Determine the [x, y] coordinate at the center of the cell enclosing the given text.  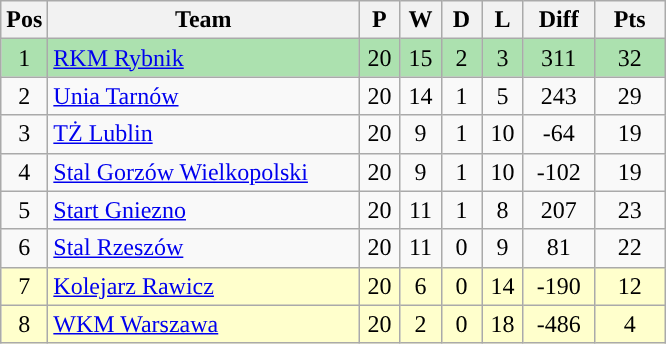
Stal Rzeszów [204, 248]
Unia Tarnów [204, 96]
32 [630, 58]
81 [558, 248]
7 [24, 286]
Stal Gorzów Wielkopolski [204, 172]
18 [502, 324]
Kolejarz Rawicz [204, 286]
12 [630, 286]
23 [630, 210]
-64 [558, 134]
P [380, 20]
W [420, 20]
-190 [558, 286]
243 [558, 96]
Pos [24, 20]
RKM Rybnik [204, 58]
D [462, 20]
311 [558, 58]
Pts [630, 20]
-486 [558, 324]
207 [558, 210]
15 [420, 58]
Diff [558, 20]
22 [630, 248]
L [502, 20]
TŻ Lublin [204, 134]
Start Gniezno [204, 210]
WKM Warszawa [204, 324]
Team [204, 20]
29 [630, 96]
-102 [558, 172]
